Find where the given text appears and provide that cell's center as (X, Y) coordinate. 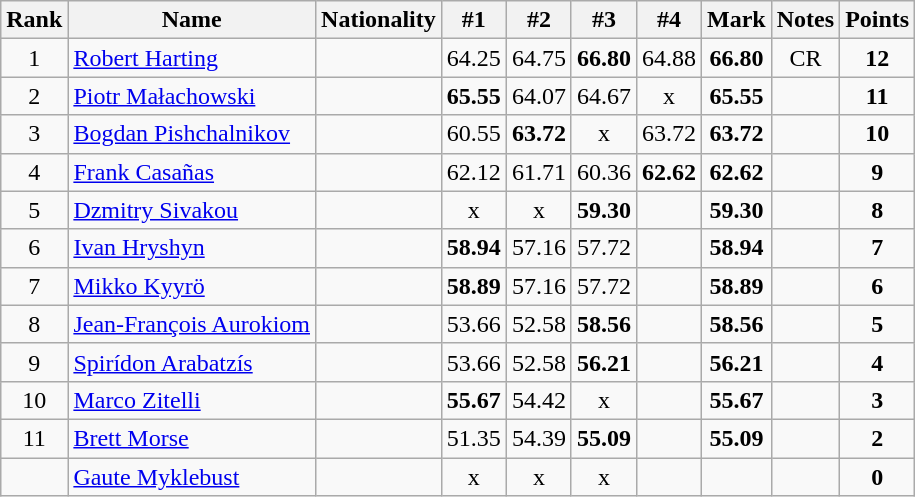
Brett Morse (192, 438)
Marco Zitelli (192, 400)
Robert Harting (192, 58)
Gaute Myklebust (192, 477)
Ivan Hryshyn (192, 248)
54.39 (538, 438)
60.36 (604, 172)
51.35 (474, 438)
64.67 (604, 96)
Points (878, 20)
Name (192, 20)
Spirídon Arabatzís (192, 362)
12 (878, 58)
64.07 (538, 96)
54.42 (538, 400)
1 (34, 58)
Frank Casañas (192, 172)
#3 (604, 20)
60.55 (474, 134)
0 (878, 477)
64.25 (474, 58)
Rank (34, 20)
#4 (668, 20)
Nationality (379, 20)
Bogdan Pishchalnikov (192, 134)
#2 (538, 20)
Jean-François Aurokiom (192, 324)
Piotr Małachowski (192, 96)
Mark (737, 20)
#1 (474, 20)
Mikko Kyyrö (192, 286)
61.71 (538, 172)
Dzmitry Sivakou (192, 210)
CR (805, 58)
Notes (805, 20)
64.75 (538, 58)
64.88 (668, 58)
62.12 (474, 172)
